Return (X, Y) of the center of cell containing provided text 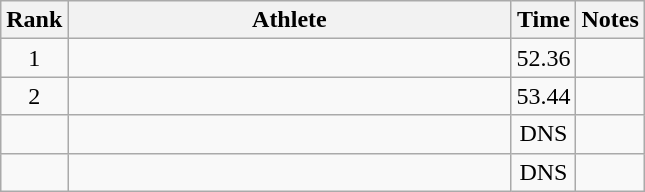
1 (34, 58)
Athlete (290, 20)
Notes (610, 20)
Time (544, 20)
Rank (34, 20)
52.36 (544, 58)
53.44 (544, 96)
2 (34, 96)
